Find where the given text appears and provide that cell's center as (X, Y) coordinate. 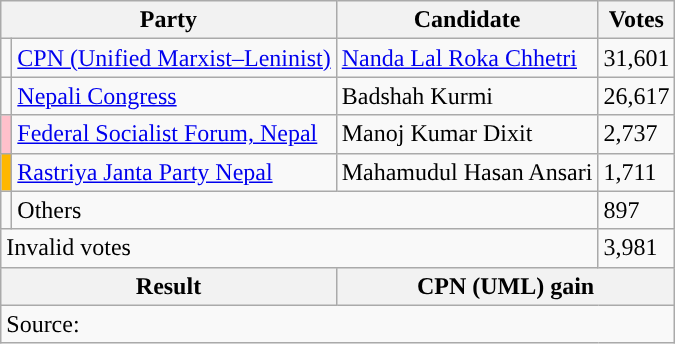
31,601 (636, 58)
Invalid votes (300, 248)
Result (168, 286)
3,981 (636, 248)
CPN (Unified Marxist–Leninist) (174, 58)
2,737 (636, 134)
Federal Socialist Forum, Nepal (174, 134)
Candidate (467, 20)
Manoj Kumar Dixit (467, 134)
Party (168, 20)
CPN (UML) gain (506, 286)
Others (305, 210)
26,617 (636, 96)
Badshah Kurmi (467, 96)
Source: (338, 324)
Mahamudul Hasan Ansari (467, 172)
1,711 (636, 172)
897 (636, 210)
Rastriya Janta Party Nepal (174, 172)
Nepali Congress (174, 96)
Nanda Lal Roka Chhetri (467, 58)
Votes (636, 20)
